Determine the [X, Y] coordinate at the center of the cell enclosing the given text.  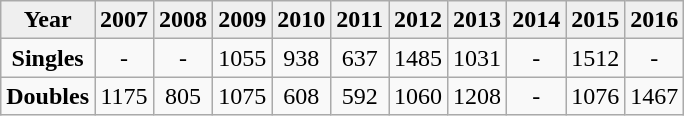
1075 [242, 96]
637 [360, 58]
2014 [536, 20]
2010 [302, 20]
592 [360, 96]
938 [302, 58]
Singles [48, 58]
1076 [596, 96]
608 [302, 96]
2013 [478, 20]
805 [184, 96]
1031 [478, 58]
Doubles [48, 96]
2016 [654, 20]
2008 [184, 20]
2007 [124, 20]
1055 [242, 58]
1485 [418, 58]
Year [48, 20]
2015 [596, 20]
2012 [418, 20]
1208 [478, 96]
1512 [596, 58]
1060 [418, 96]
2009 [242, 20]
2011 [360, 20]
1175 [124, 96]
1467 [654, 96]
